Return (X, Y) of the center of cell containing provided text 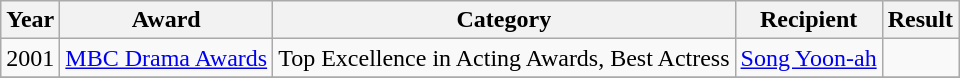
Top Excellence in Acting Awards, Best Actress (504, 58)
Recipient (808, 20)
2001 (30, 58)
Category (504, 20)
Song Yoon-ah (808, 58)
MBC Drama Awards (166, 58)
Result (920, 20)
Award (166, 20)
Year (30, 20)
